Extract the (x, y) coordinate from the center of the cell holding the provided text.  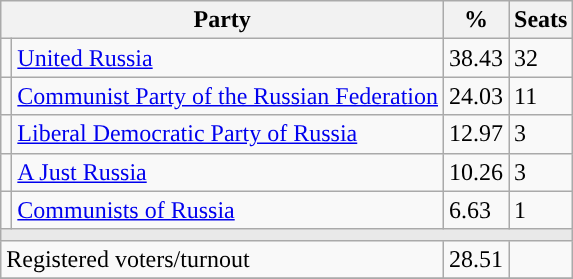
32 (541, 58)
24.03 (476, 96)
United Russia (228, 58)
38.43 (476, 58)
% (476, 20)
Seats (541, 20)
A Just Russia (228, 172)
Liberal Democratic Party of Russia (228, 134)
6.63 (476, 210)
11 (541, 96)
Communist Party of the Russian Federation (228, 96)
28.51 (476, 259)
12.97 (476, 134)
Party (222, 20)
10.26 (476, 172)
1 (541, 210)
Registered voters/turnout (222, 259)
Communists of Russia (228, 210)
